Search for the cell housing the specified text and yield its (X, Y) center coordinate. 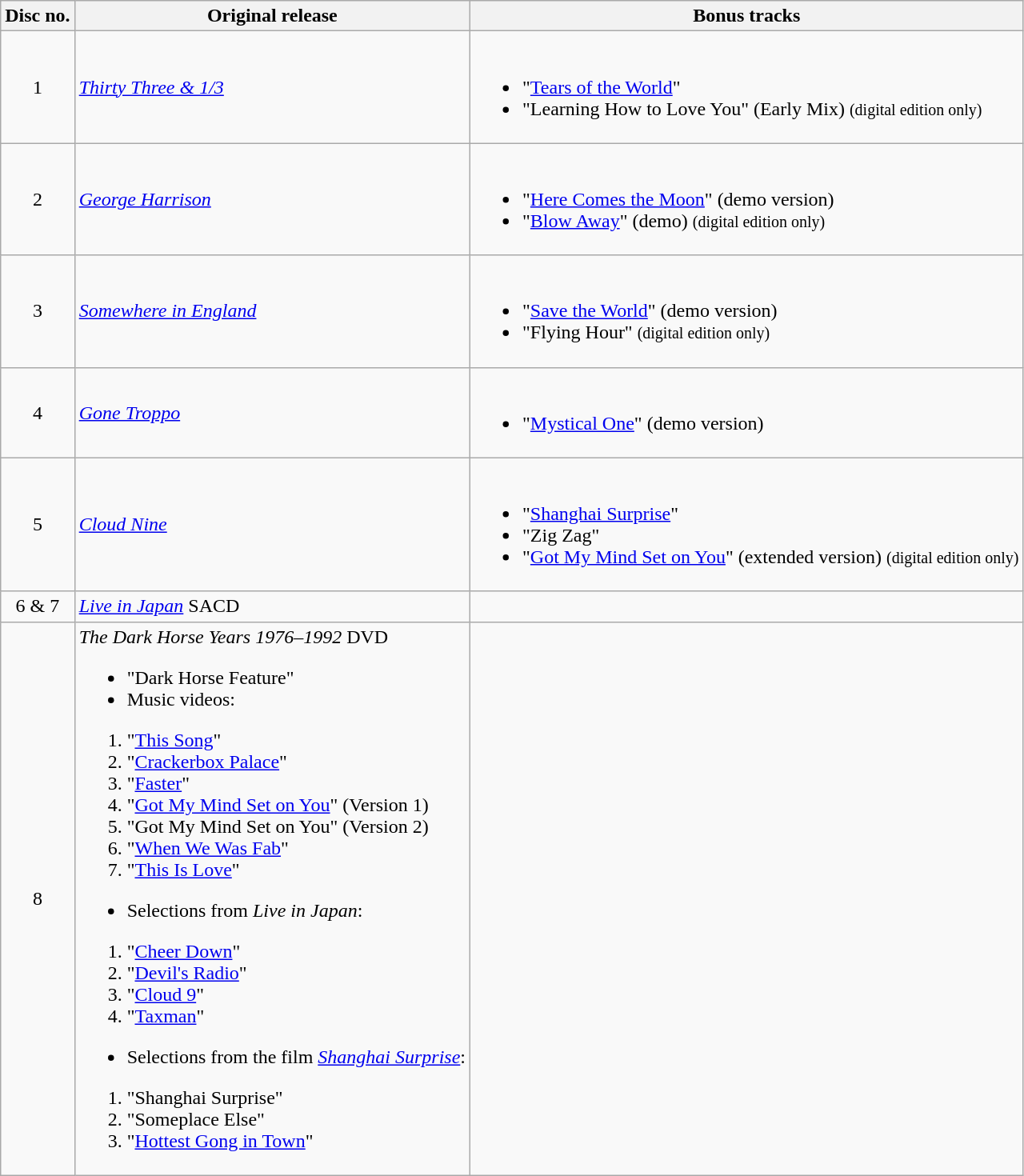
"Here Comes the Moon" (demo version)"Blow Away" (demo) (digital edition only) (747, 199)
4 (38, 413)
"Mystical One" (demo version) (747, 413)
"Tears of the World""Learning How to Love You" (Early Mix) (digital edition only) (747, 87)
Bonus tracks (747, 16)
Disc no. (38, 16)
Original release (272, 16)
1 (38, 87)
6 & 7 (38, 606)
Cloud Nine (272, 525)
2 (38, 199)
5 (38, 525)
George Harrison (272, 199)
Live in Japan SACD (272, 606)
Somewhere in England (272, 311)
8 (38, 898)
Thirty Three & 1/3 (272, 87)
"Shanghai Surprise""Zig Zag""Got My Mind Set on You" (extended version) (digital edition only) (747, 525)
Gone Troppo (272, 413)
"Save the World" (demo version)"Flying Hour" (digital edition only) (747, 311)
3 (38, 311)
